Determine the (X, Y) coordinate at the center of the cell enclosing the given text.  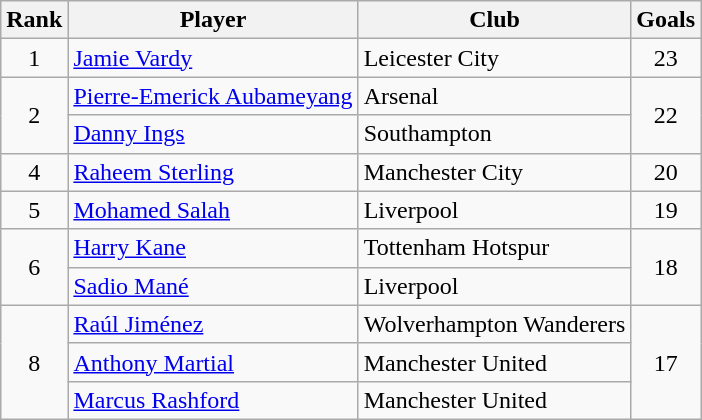
19 (666, 210)
Arsenal (494, 96)
Danny Ings (213, 134)
Southampton (494, 134)
6 (34, 267)
Marcus Rashford (213, 400)
Raheem Sterling (213, 172)
Tottenham Hotspur (494, 248)
Manchester City (494, 172)
Mohamed Salah (213, 210)
1 (34, 58)
Anthony Martial (213, 362)
Sadio Mané (213, 286)
Leicester City (494, 58)
Jamie Vardy (213, 58)
Player (213, 20)
23 (666, 58)
4 (34, 172)
Rank (34, 20)
Raúl Jiménez (213, 324)
18 (666, 267)
8 (34, 362)
Harry Kane (213, 248)
Pierre-Emerick Aubameyang (213, 96)
2 (34, 115)
Club (494, 20)
17 (666, 362)
22 (666, 115)
5 (34, 210)
Wolverhampton Wanderers (494, 324)
20 (666, 172)
Goals (666, 20)
